Identify which cell holds the provided text, then report its [X, Y] central coordinate. 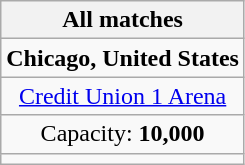
Credit Union 1 Arena [123, 96]
Capacity: 10,000 [123, 134]
Chicago, United States [123, 58]
All matches [123, 20]
